Provide the (X, Y) coordinate of the cell's center where the given text is located.  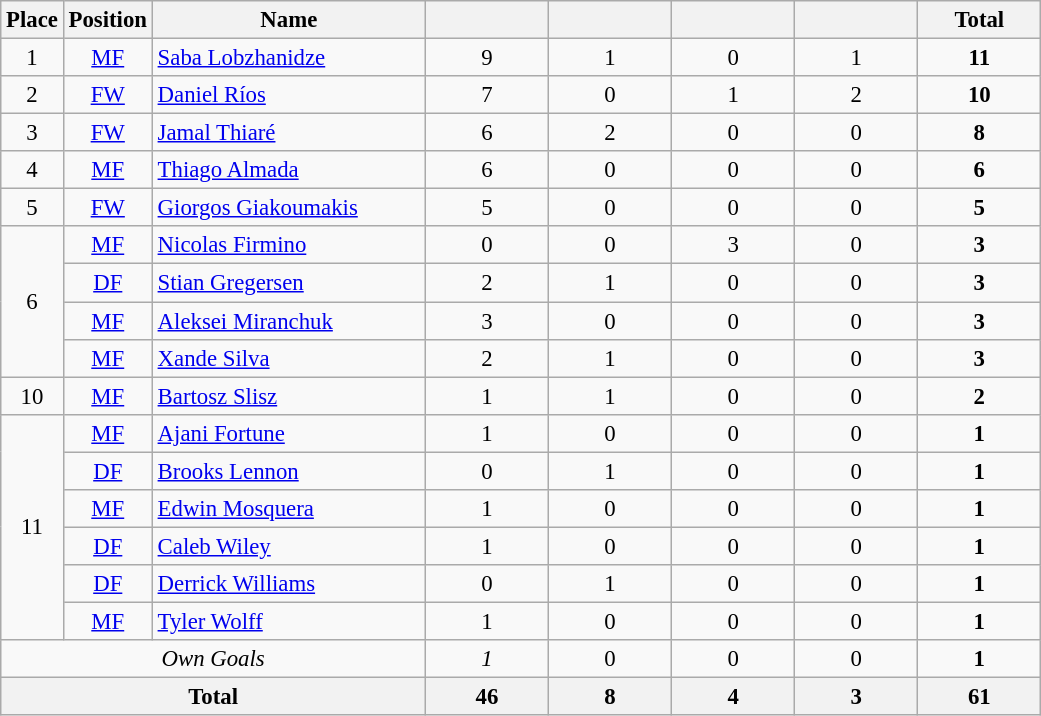
Derrick Williams (288, 584)
Position (108, 20)
7 (486, 95)
Place (32, 20)
9 (486, 58)
Edwin Mosquera (288, 509)
Own Goals (214, 659)
Caleb Wiley (288, 546)
Name (288, 20)
46 (486, 697)
Tyler Wolff (288, 621)
Thiago Almada (288, 170)
Nicolas Firmino (288, 245)
Xande Silva (288, 358)
Brooks Lennon (288, 471)
Aleksei Miranchuk (288, 321)
Jamal Thiaré (288, 133)
Giorgos Giakoumakis (288, 208)
61 (980, 697)
Saba Lobzhanidze (288, 58)
Bartosz Slisz (288, 396)
Daniel Ríos (288, 95)
Stian Gregersen (288, 283)
Ajani Fortune (288, 433)
